Scan for the cell matching the given text and deliver its (X, Y) coordinate at center. 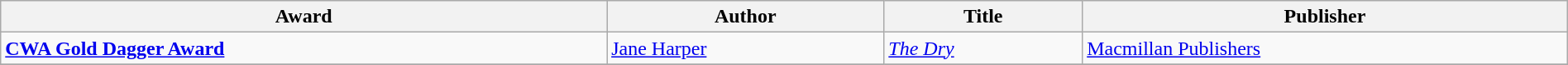
Jane Harper (746, 48)
Macmillan Publishers (1325, 48)
Author (746, 17)
Title (983, 17)
Publisher (1325, 17)
The Dry (983, 48)
CWA Gold Dagger Award (304, 48)
Award (304, 17)
